Extract the [x, y] coordinate from the center of the cell holding the provided text.  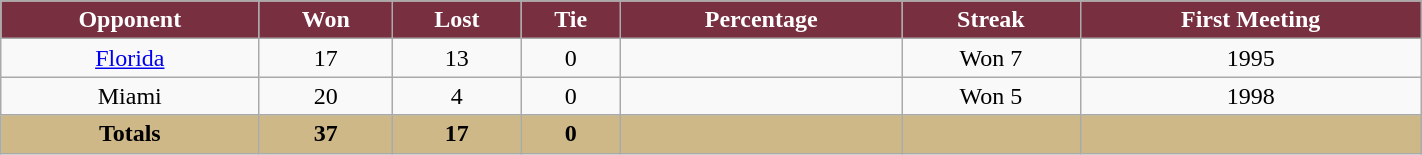
1998 [1250, 96]
4 [457, 96]
20 [326, 96]
13 [457, 58]
Streak [991, 20]
Won [326, 20]
1995 [1250, 58]
Totals [130, 134]
Percentage [762, 20]
37 [326, 134]
First Meeting [1250, 20]
Miami [130, 96]
Won 7 [991, 58]
Tie [571, 20]
Opponent [130, 20]
Won 5 [991, 96]
Florida [130, 58]
Lost [457, 20]
